For the text-containing cell, return its midpoint in [X, Y] coordinate format. 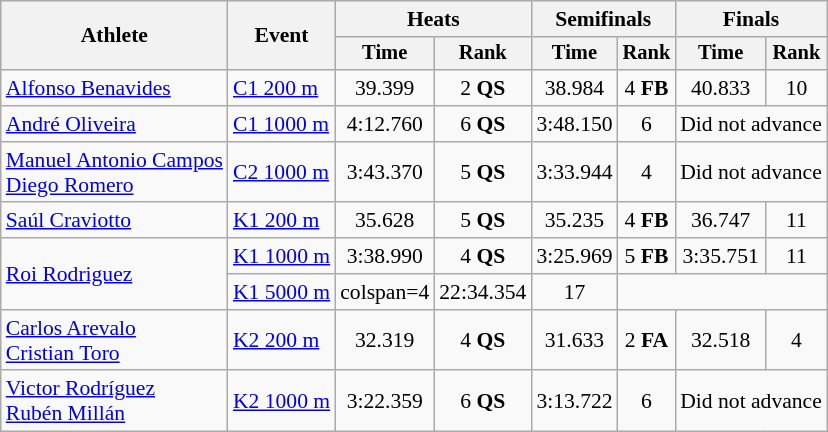
Roi Rodriguez [114, 274]
3:13.722 [574, 402]
Victor RodríguezRubén Millán [114, 402]
Athlete [114, 36]
10 [796, 88]
Saúl Craviotto [114, 221]
André Oliveira [114, 124]
Heats [433, 19]
K1 5000 m [282, 292]
35.235 [574, 221]
Manuel Antonio CamposDiego Romero [114, 172]
C1 200 m [282, 88]
36.747 [720, 221]
2 FA [647, 340]
40.833 [720, 88]
K2 1000 m [282, 402]
35.628 [384, 221]
3:22.359 [384, 402]
3:35.751 [720, 256]
22:34.354 [482, 292]
Carlos ArevaloCristian Toro [114, 340]
17 [574, 292]
32.319 [384, 340]
Semifinals [603, 19]
32.518 [720, 340]
colspan=4 [384, 292]
3:38.990 [384, 256]
2 QS [482, 88]
K1 1000 m [282, 256]
C2 1000 m [282, 172]
K2 200 m [282, 340]
C1 1000 m [282, 124]
4:12.760 [384, 124]
3:33.944 [574, 172]
Finals [751, 19]
3:48.150 [574, 124]
Event [282, 36]
38.984 [574, 88]
3:25.969 [574, 256]
39.399 [384, 88]
31.633 [574, 340]
K1 200 m [282, 221]
3:43.370 [384, 172]
Alfonso Benavides [114, 88]
5 FB [647, 256]
